Pinpoint the cell where the given text exists, returning its (X, Y) midpoint coordinate. 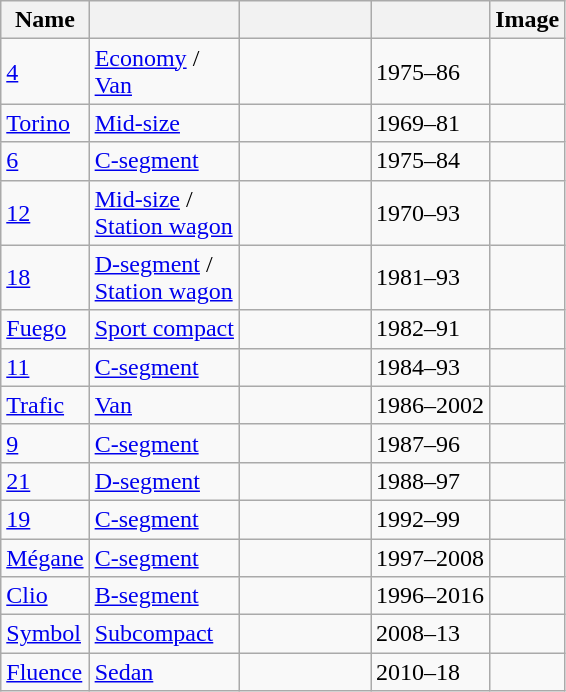
21 (45, 481)
Symbol (45, 634)
4 (45, 72)
D-segment (164, 481)
B-segment (164, 596)
Sedan (164, 672)
Mégane (45, 557)
1975–86 (430, 72)
19 (45, 519)
1988–97 (430, 481)
Subcompact (164, 634)
2010–18 (430, 672)
2008–13 (430, 634)
1981–93 (430, 278)
1969–81 (430, 123)
1992–99 (430, 519)
Van (164, 405)
11 (45, 367)
Trafic (45, 405)
1996–2016 (430, 596)
1984–93 (430, 367)
Mid-size / Station wagon (164, 212)
1975–84 (430, 161)
Mid-size (164, 123)
Economy / Van (164, 72)
1987–96 (430, 443)
1997–2008 (430, 557)
18 (45, 278)
Fluence (45, 672)
Name (45, 20)
Torino (45, 123)
Clio (45, 596)
12 (45, 212)
1970–93 (430, 212)
Image (528, 20)
Sport compact (164, 329)
D-segment / Station wagon (164, 278)
6 (45, 161)
Fuego (45, 329)
1982–91 (430, 329)
1986–2002 (430, 405)
9 (45, 443)
